Return the (x, y) coordinate for the center point of the cell that contains the specified text.  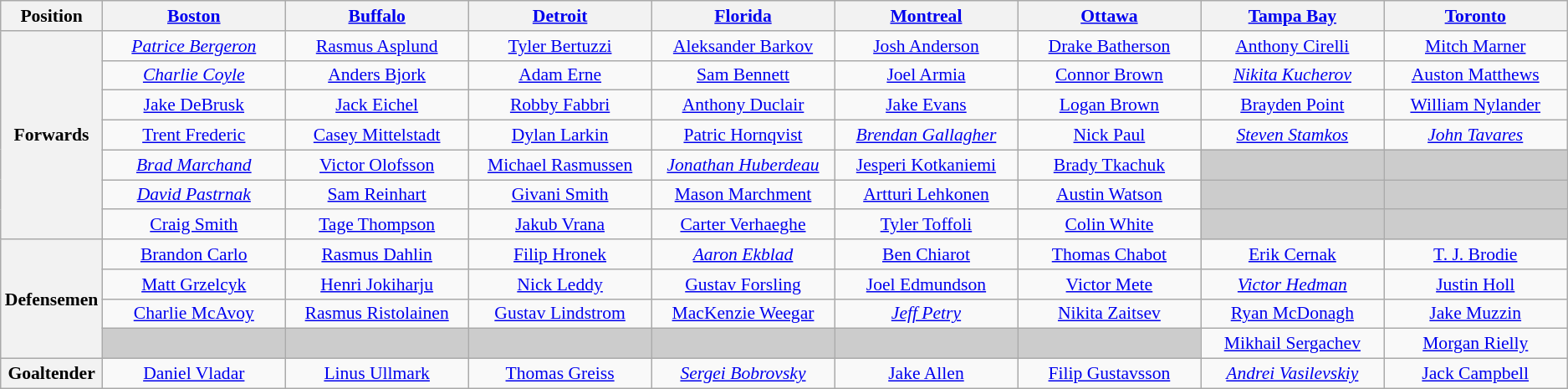
Aaron Ekblad (743, 254)
Justin Holl (1475, 284)
Casey Mittelstadt (376, 136)
Detroit (560, 16)
Nikita Kucherov (1293, 75)
Auston Matthews (1475, 75)
Josh Anderson (927, 46)
Brendan Gallagher (927, 136)
Jake Muzzin (1475, 314)
Ryan McDonagh (1293, 314)
Anders Bjork (376, 75)
John Tavares (1475, 136)
Rasmus Asplund (376, 46)
MacKenzie Weegar (743, 314)
William Nylander (1475, 105)
Montreal (927, 16)
Logan Brown (1109, 105)
Filip Gustavsson (1109, 374)
Sergei Bobrovsky (743, 374)
Dylan Larkin (560, 136)
Brandon Carlo (194, 254)
Anthony Duclair (743, 105)
Givani Smith (560, 195)
Mason Marchment (743, 195)
Erik Cernak (1293, 254)
Carter Verhaeghe (743, 225)
Steven Stamkos (1293, 136)
Patric Hornqvist (743, 136)
Matt Grzelcyk (194, 284)
Brady Tkachuk (1109, 165)
Mikhail Sergachev (1293, 344)
Michael Rasmussen (560, 165)
Jakub Vrana (560, 225)
Jack Campbell (1475, 374)
Rasmus Dahlin (376, 254)
Daniel Vladar (194, 374)
Gustav Lindstrom (560, 314)
Jesperi Kotkaniemi (927, 165)
Jonathan Huberdeau (743, 165)
Jeff Petry (927, 314)
Henri Jokiharju (376, 284)
Nikita Zaitsev (1109, 314)
Connor Brown (1109, 75)
Joel Edmundson (927, 284)
Rasmus Ristolainen (376, 314)
Jake DeBrusk (194, 105)
David Pastrnak (194, 195)
Robby Fabbri (560, 105)
Tage Thompson (376, 225)
Trent Frederic (194, 136)
Artturi Lehkonen (927, 195)
Forwards (52, 136)
Brayden Point (1293, 105)
Patrice Bergeron (194, 46)
Jack Eichel (376, 105)
Buffalo (376, 16)
Morgan Rielly (1475, 344)
Aleksander Barkov (743, 46)
Defensemen (52, 299)
Craig Smith (194, 225)
Tyler Toffoli (927, 225)
Boston (194, 16)
Position (52, 16)
Colin White (1109, 225)
Sam Reinhart (376, 195)
Brad Marchand (194, 165)
Linus Ullmark (376, 374)
Mitch Marner (1475, 46)
Nick Leddy (560, 284)
Victor Mete (1109, 284)
Victor Olofsson (376, 165)
Jake Allen (927, 374)
Ottawa (1109, 16)
Tyler Bertuzzi (560, 46)
Austin Watson (1109, 195)
Sam Bennett (743, 75)
Toronto (1475, 16)
Florida (743, 16)
Goaltender (52, 374)
Adam Erne (560, 75)
Charlie McAvoy (194, 314)
Tampa Bay (1293, 16)
Nick Paul (1109, 136)
Anthony Cirelli (1293, 46)
T. J. Brodie (1475, 254)
Jake Evans (927, 105)
Drake Batherson (1109, 46)
Thomas Greiss (560, 374)
Gustav Forsling (743, 284)
Filip Hronek (560, 254)
Andrei Vasilevskiy (1293, 374)
Joel Armia (927, 75)
Thomas Chabot (1109, 254)
Charlie Coyle (194, 75)
Victor Hedman (1293, 284)
Ben Chiarot (927, 254)
